Determine the (X, Y) coordinate at the center of the cell enclosing the given text.  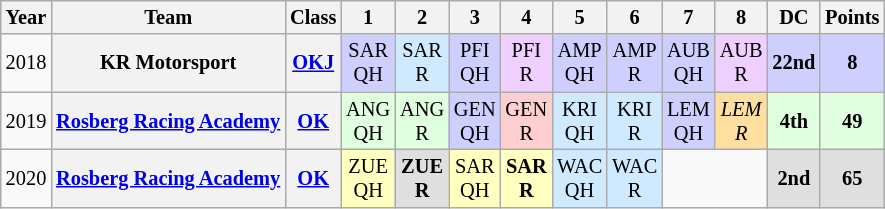
4 (527, 17)
PFIQH (475, 63)
2019 (26, 121)
ANGQH (368, 121)
ANGR (422, 121)
DC (794, 17)
WACQH (580, 178)
OKJ (313, 63)
22nd (794, 63)
AMPR (634, 63)
LEMQH (688, 121)
2018 (26, 63)
LEMR (742, 121)
ZUEQH (368, 178)
4th (794, 121)
6 (634, 17)
2020 (26, 178)
2nd (794, 178)
KR Motorsport (168, 63)
Class (313, 17)
65 (852, 178)
49 (852, 121)
KRIR (634, 121)
AUBQH (688, 63)
ZUER (422, 178)
GENR (527, 121)
2 (422, 17)
AUBR (742, 63)
PFIR (527, 63)
7 (688, 17)
1 (368, 17)
WACR (634, 178)
5 (580, 17)
AMPQH (580, 63)
KRIQH (580, 121)
3 (475, 17)
Points (852, 17)
Team (168, 17)
GENQH (475, 121)
Year (26, 17)
